Provide the [x, y] coordinate of the cell's center where the given text is located.  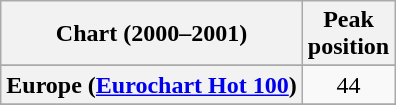
Chart (2000–2001) [152, 34]
Peakposition [348, 34]
Europe (Eurochart Hot 100) [152, 85]
44 [348, 85]
